Locate the cell with the specified text and output its [X, Y] center coordinate. 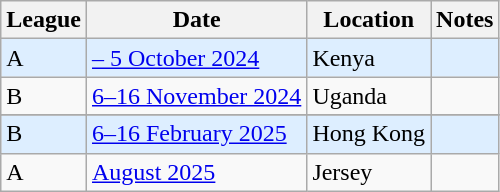
Uganda [369, 96]
6–16 February 2025 [196, 134]
Location [369, 20]
6–16 November 2024 [196, 96]
Hong Kong [369, 134]
Jersey [369, 172]
Kenya [369, 58]
Notes [465, 20]
– 5 October 2024 [196, 58]
League [44, 20]
Date [196, 20]
August 2025 [196, 172]
